Detect which cell encompasses the target text, then output its (x, y) center coordinate. 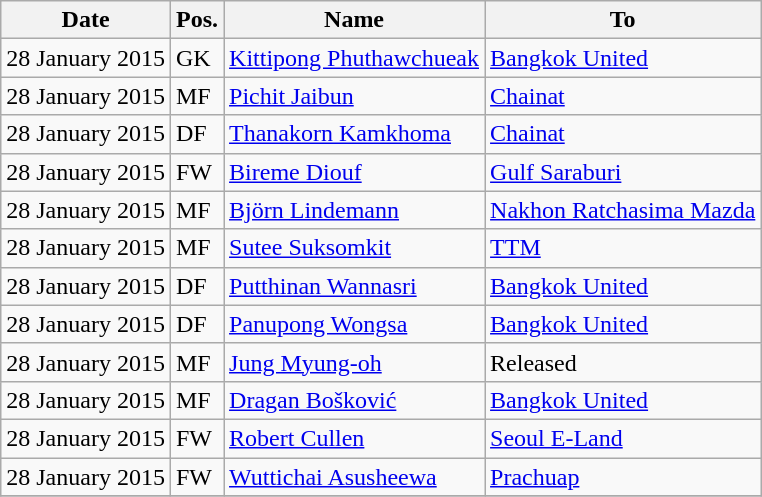
Name (354, 20)
Date (86, 20)
Released (623, 362)
Bireme Diouf (354, 172)
GK (196, 58)
Wuttichai Asusheewa (354, 477)
Sutee Suksomkit (354, 248)
Robert Cullen (354, 438)
Putthinan Wannasri (354, 286)
Björn Lindemann (354, 210)
Seoul E-Land (623, 438)
Kittipong Phuthawchueak (354, 58)
Prachuap (623, 477)
Pos. (196, 20)
To (623, 20)
TTM (623, 248)
Jung Myung-oh (354, 362)
Pichit Jaibun (354, 96)
Panupong Wongsa (354, 324)
Nakhon Ratchasima Mazda (623, 210)
Dragan Bošković (354, 400)
Gulf Saraburi (623, 172)
Thanakorn Kamkhoma (354, 134)
